Detect which cell encompasses the target text, then output its (X, Y) center coordinate. 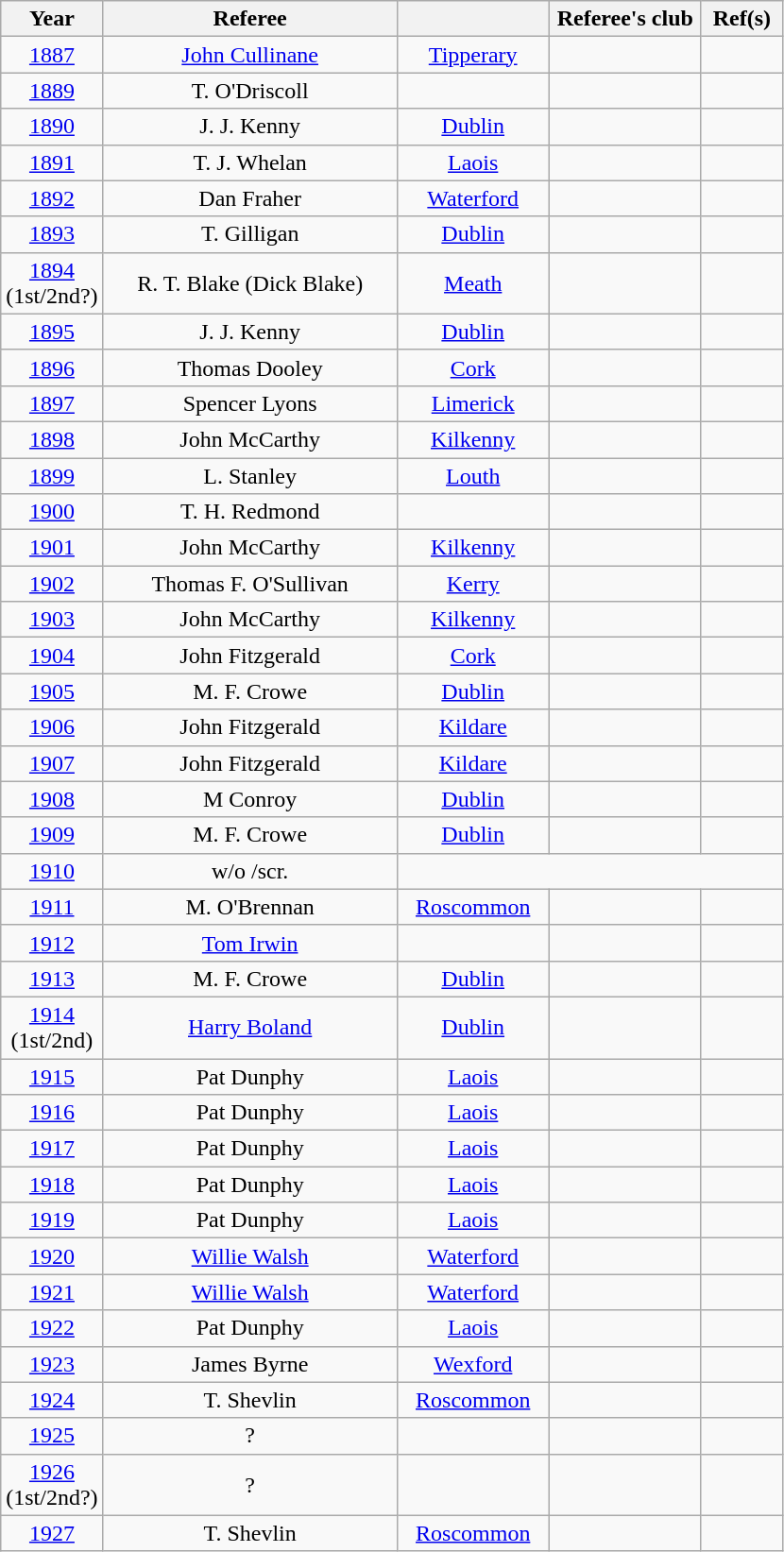
R. T. Blake (Dick Blake) (249, 283)
T. Gilligan (249, 234)
Limerick (472, 403)
1890 (52, 127)
Year (52, 19)
1905 (52, 691)
1894 (1st/2nd?) (52, 283)
M. O'Brennan (249, 907)
1898 (52, 439)
1914 (1st/2nd) (52, 1028)
1927 (52, 1533)
1900 (52, 512)
Kerry (472, 584)
John Cullinane (249, 55)
1903 (52, 620)
Ref(s) (741, 19)
Thomas Dooley (249, 367)
Tom Irwin (249, 943)
1902 (52, 584)
Louth (472, 475)
1922 (52, 1328)
1921 (52, 1292)
1897 (52, 403)
1918 (52, 1185)
1919 (52, 1220)
Wexford (472, 1364)
1892 (52, 198)
1913 (52, 979)
1909 (52, 835)
1904 (52, 656)
L. Stanley (249, 475)
1917 (52, 1149)
Tipperary (472, 55)
1906 (52, 727)
1908 (52, 799)
1899 (52, 475)
1896 (52, 367)
Thomas F. O'Sullivan (249, 584)
Referee's club (625, 19)
1910 (52, 871)
1925 (52, 1436)
T. O'Driscoll (249, 91)
1923 (52, 1364)
1895 (52, 332)
1926 (1st/2nd?) (52, 1485)
1901 (52, 548)
1907 (52, 763)
1891 (52, 162)
1920 (52, 1256)
Spencer Lyons (249, 403)
T. H. Redmond (249, 512)
w/o /scr. (249, 871)
1916 (52, 1113)
James Byrne (249, 1364)
1887 (52, 55)
1893 (52, 234)
Dan Fraher (249, 198)
1889 (52, 91)
1911 (52, 907)
M Conroy (249, 799)
1912 (52, 943)
1924 (52, 1400)
T. J. Whelan (249, 162)
Meath (472, 283)
Referee (249, 19)
1915 (52, 1076)
Harry Boland (249, 1028)
